Provide the [X, Y] coordinate of the cell's center where the given text is located.  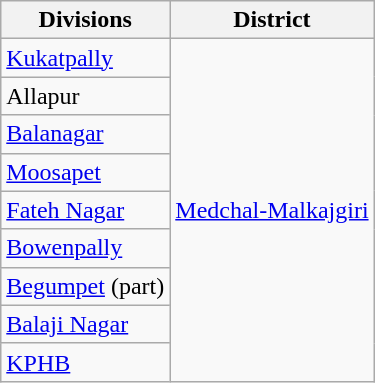
Kukatpally [86, 58]
Moosapet [86, 172]
Allapur [86, 96]
Bowenpally [86, 248]
Medchal-Malkajgiri [272, 210]
Fateh Nagar [86, 210]
Begumpet (part) [86, 286]
Balanagar [86, 134]
Balaji Nagar [86, 324]
District [272, 20]
Divisions [86, 20]
KPHB [86, 362]
